Return the [X, Y] coordinate for the center point of the cell that contains the specified text.  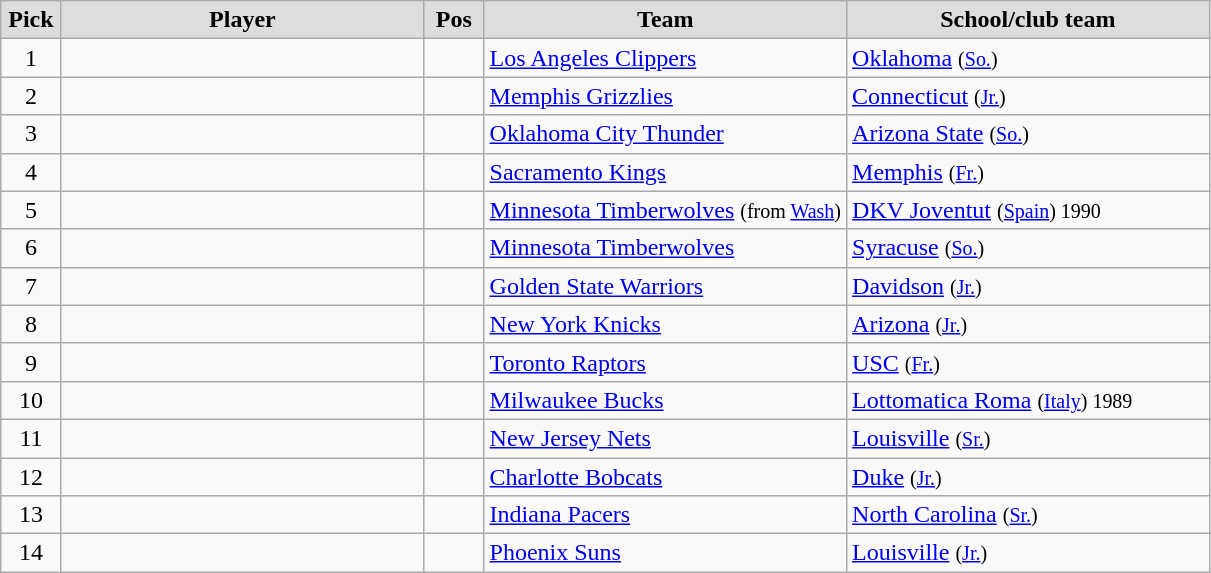
Arizona State (So.) [1028, 134]
Oklahoma City Thunder [666, 134]
Sacramento Kings [666, 172]
5 [31, 210]
Louisville (Jr.) [1028, 553]
2 [31, 96]
New York Knicks [666, 324]
Minnesota Timberwolves (from Wash) [666, 210]
Phoenix Suns [666, 553]
Connecticut (Jr.) [1028, 96]
Pos [454, 20]
Syracuse (So.) [1028, 248]
4 [31, 172]
11 [31, 438]
Team [666, 20]
Oklahoma (So.) [1028, 58]
Toronto Raptors [666, 362]
Milwaukee Bucks [666, 400]
12 [31, 477]
1 [31, 58]
6 [31, 248]
DKV Joventut (Spain) 1990 [1028, 210]
Davidson (Jr.) [1028, 286]
North Carolina (Sr.) [1028, 515]
Memphis Grizzlies [666, 96]
8 [31, 324]
Indiana Pacers [666, 515]
7 [31, 286]
New Jersey Nets [666, 438]
3 [31, 134]
USC (Fr.) [1028, 362]
School/club team [1028, 20]
13 [31, 515]
Los Angeles Clippers [666, 58]
Charlotte Bobcats [666, 477]
Memphis (Fr.) [1028, 172]
Duke (Jr.) [1028, 477]
14 [31, 553]
Pick [31, 20]
Minnesota Timberwolves [666, 248]
Arizona (Jr.) [1028, 324]
Golden State Warriors [666, 286]
Louisville (Sr.) [1028, 438]
Player [242, 20]
9 [31, 362]
10 [31, 400]
Lottomatica Roma (Italy) 1989 [1028, 400]
